From the cell containing the given text, extract its center point as (x, y) coordinate. 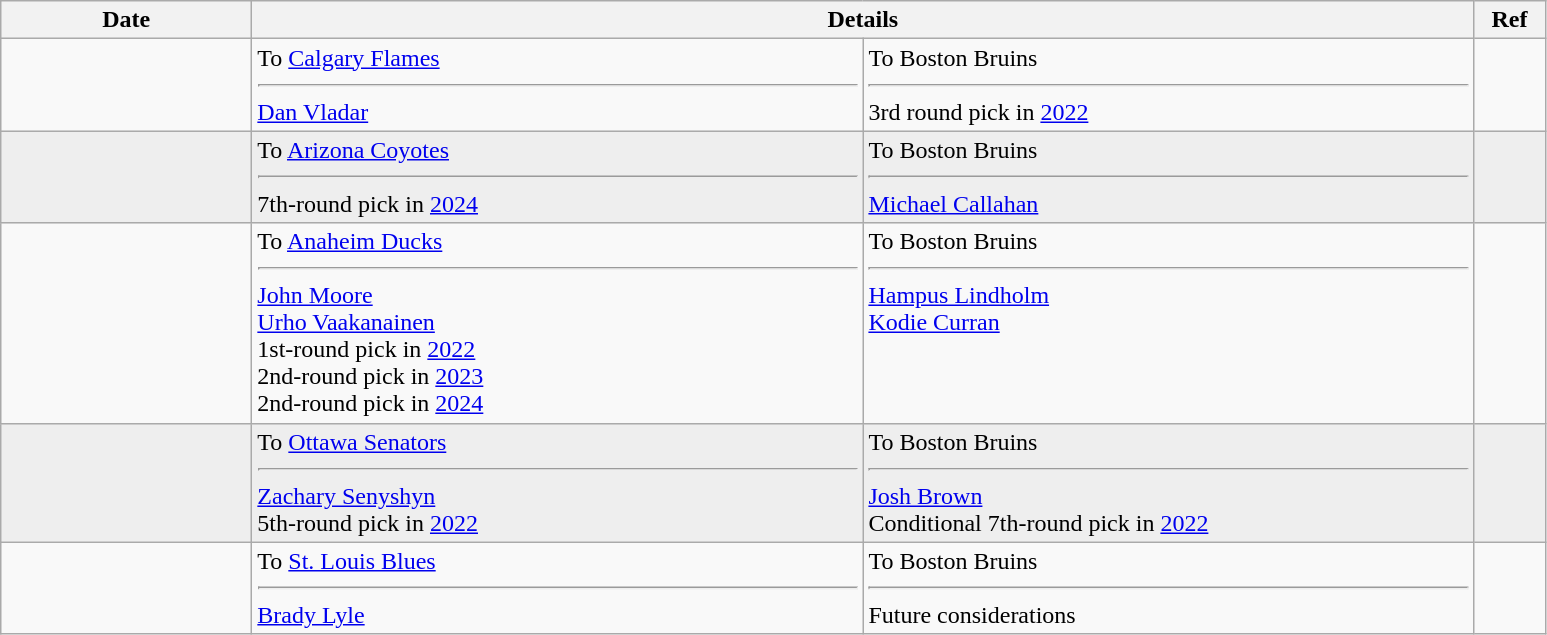
Details (863, 20)
Date (126, 20)
To Calgary FlamesDan Vladar (558, 85)
To Boston BruinsFuture considerations (1168, 588)
To Boston BruinsMichael Callahan (1168, 177)
Ref (1510, 20)
To Boston Bruins3rd round pick in 2022 (1168, 85)
To Arizona Coyotes7th-round pick in 2024 (558, 177)
To Boston BruinsJosh BrownConditional 7th-round pick in 2022 (1168, 482)
To Ottawa SenatorsZachary Senyshyn5th-round pick in 2022 (558, 482)
To Anaheim DucksJohn MooreUrho Vaakanainen1st-round pick in 20222nd-round pick in 20232nd-round pick in 2024 (558, 323)
To St. Louis BluesBrady Lyle (558, 588)
To Boston BruinsHampus LindholmKodie Curran (1168, 323)
